Extract the [x, y] coordinate from the center of the cell holding the provided text.  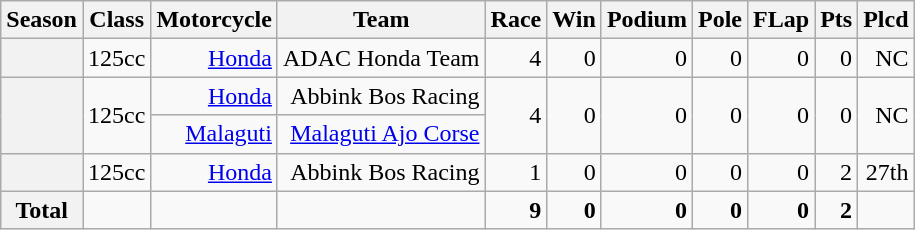
Malaguti Ajo Corse [381, 134]
Motorcycle [214, 20]
Malaguti [214, 134]
Plcd [886, 20]
Pole [720, 20]
FLap [782, 20]
1 [516, 172]
Team [381, 20]
Pts [836, 20]
ADAC Honda Team [381, 58]
9 [516, 210]
Class [116, 20]
Podium [646, 20]
27th [886, 172]
Season [42, 20]
Race [516, 20]
Total [42, 210]
Win [574, 20]
